Return the (X, Y) coordinate for the center point of the cell that contains the specified text.  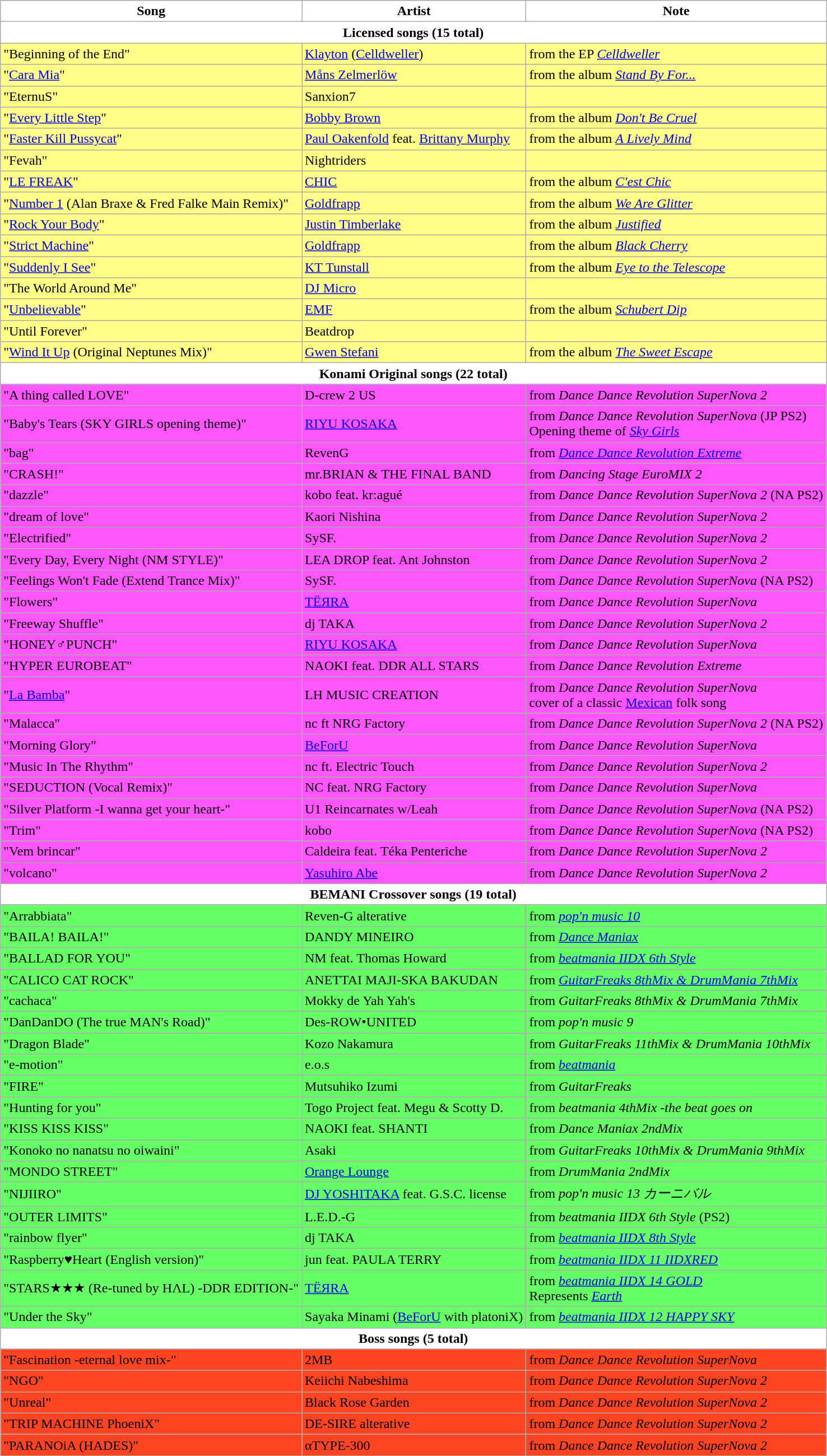
BeForU (413, 745)
Black Rose Garden (413, 1402)
"Strict Machine" (151, 245)
"e-motion" (151, 1065)
from beatmania IIDX 14 GOLDRepresents Earth (676, 1288)
"KISS KISS KISS" (151, 1129)
LEA DROP feat. Ant Johnston (413, 559)
jun feat. PAULA TERRY (413, 1259)
U1 Reincarnates w/Leah (413, 809)
from beatmania IIDX 12 HAPPY SKY (676, 1317)
"Dragon Blade" (151, 1044)
Boss songs (5 total) (413, 1338)
"Freeway Shuffle" (151, 624)
Bobby Brown (413, 118)
"cachaca" (151, 1001)
"TRIP MACHINE PhoeniX" (151, 1424)
Des-ROW•UNITED (413, 1022)
Nightriders (413, 160)
NM feat. Thomas Howard (413, 958)
"EternuS" (151, 96)
"HYPER EUROBEAT" (151, 666)
CHIC (413, 182)
Reven-G alterative (413, 915)
"bag" (151, 453)
"CALICO CAT ROCK" (151, 980)
TËЯRA (413, 1288)
"Baby's Tears (SKY GIRLS opening theme)" (151, 424)
kobo (413, 830)
nc ft NRG Factory (413, 724)
from DrumMania 2ndMix (676, 1171)
"Cara Mia" (151, 75)
from Dance Maniax 2ndMix (676, 1129)
"CRASH!" (151, 474)
"Number 1 (Alan Braxe & Fred Falke Main Remix)" (151, 203)
"Fascination -eternal love mix-" (151, 1360)
nc ft. Electric Touch (413, 766)
"dazzle" (151, 495)
"Morning Glory" (151, 745)
"La Bamba" (151, 695)
from pop'n music 13 カーニバル (676, 1194)
Kaori Nishina (413, 517)
from beatmania IIDX 6th Style (676, 958)
Licensed songs (15 total) (413, 32)
from Dance Dance Revolution SuperNovacover of a classic Mexican folk song (676, 695)
from pop'n music 10 (676, 915)
"Every Day, Every Night (NM STYLE)" (151, 559)
DE-SIRE alterative (413, 1424)
"STARS★★★ (Re-tuned by HΛL) -DDR EDITION-" (151, 1288)
Artist (413, 11)
"Every Little Step" (151, 118)
RevenG (413, 453)
"Unbelievable" (151, 310)
"Music In The Rhythm" (151, 766)
"SEDUCTION (Vocal Remix)" (151, 788)
Mutsuhiko Izumi (413, 1086)
BEMANI Crossover songs (19 total) (413, 894)
"MONDO STREET" (151, 1171)
from GuitarFreaks 11thMix & DrumMania 10thMix (676, 1044)
αTYPE-300 (413, 1445)
Keiichi Nabeshima (413, 1381)
Paul Oakenfold feat. Brittany Murphy (413, 139)
TЁЯRA (413, 602)
"Faster Kill Pussycat" (151, 139)
L.E.D.-G (413, 1217)
D-crew 2 US (413, 395)
from the album A Lively Mind (676, 139)
DJ Micro (413, 289)
"NIJIIRO" (151, 1194)
"Wind It Up (Original Neptunes Mix)" (151, 352)
"Suddenly I See" (151, 267)
Orange Lounge (413, 1171)
Justin Timberlake (413, 224)
"DanDanDO (The true MAN's Road)" (151, 1022)
"Raspberry♥Heart (English version)" (151, 1259)
from the album We Are Glitter (676, 203)
NAOKI feat. SHANTI (413, 1129)
mr.BRIAN & THE FINAL BAND (413, 474)
KT Tunstall (413, 267)
Caldeira feat. Téka Penteriche (413, 852)
"Malacca" (151, 724)
"Beginning of the End" (151, 54)
from the album Stand By For... (676, 75)
from pop'n music 9 (676, 1022)
Klayton (Celldweller) (413, 54)
from beatmania IIDX 11 IIDXRED (676, 1259)
Mokky de Yah Yah's (413, 1001)
"dream of love" (151, 517)
"Feelings Won't Fade (Extend Trance Mix)" (151, 580)
"Trim" (151, 830)
kobo feat. kr:agué (413, 495)
"Under the Sky" (151, 1317)
"HONEY♂PUNCH" (151, 645)
EMF (413, 310)
from beatmania IIDX 8th Style (676, 1238)
"Hunting for you" (151, 1108)
"Flowers" (151, 602)
from the album The Sweet Escape (676, 352)
"NGO" (151, 1381)
Kozo Nakamura (413, 1044)
from the album C'est Chic (676, 182)
"LE FREAK" (151, 182)
DJ YOSHITAKA feat. G.S.C. license (413, 1194)
"Rock Your Body" (151, 224)
"The World Around Me" (151, 289)
"FIRE" (151, 1086)
NAOKI feat. DDR ALL STARS (413, 666)
"Arrabbiata" (151, 915)
Yasuhiro Abe (413, 873)
Sanxion7 (413, 96)
from the album Justified (676, 224)
Gwen Stefani (413, 352)
"Until Forever" (151, 331)
"BALLAD FOR YOU" (151, 958)
from the album Don't Be Cruel (676, 118)
from Dance Maniax (676, 937)
"Konoko no nanatsu no oiwaini" (151, 1150)
Note (676, 11)
from the EP Celldweller (676, 54)
from beatmania 4thMix -the beat goes on (676, 1108)
from GuitarFreaks 10thMix & DrumMania 9thMix (676, 1150)
ANETTAI MAJI-SKA BAKUDAN (413, 980)
from beatmania (676, 1065)
from GuitarFreaks (676, 1086)
Sayaka Minami (BeForU with platoniX) (413, 1317)
Togo Project feat. Megu & Scotty D. (413, 1108)
"Electrified" (151, 538)
"Vem brincar" (151, 852)
from beatmania IIDX 6th Style (PS2) (676, 1217)
Song (151, 11)
"Unreal" (151, 1402)
Konami Original songs (22 total) (413, 374)
Beatdrop (413, 331)
2MB (413, 1360)
from the album Eye to the Telescope (676, 267)
"Fevah" (151, 160)
"OUTER LIMITS" (151, 1217)
from Dance Dance Revolution SuperNova (JP PS2)Opening theme of Sky Girls (676, 424)
Asaki (413, 1150)
LH MUSIC CREATION (413, 695)
"rainbow flyer" (151, 1238)
DANDY MINEIRO (413, 937)
"BAILA! BAILA!" (151, 937)
"volcano" (151, 873)
e.o.s (413, 1065)
from the album Schubert Dip (676, 310)
"A thing called LOVE" (151, 395)
NC feat. NRG Factory (413, 788)
"Silver Platform -I wanna get your heart-" (151, 809)
from the album Black Cherry (676, 245)
Måns Zelmerlöw (413, 75)
"PARANOiA (HADES)" (151, 1445)
from Dancing Stage EuroMIX 2 (676, 474)
